Return [x, y] of the center of cell containing provided text 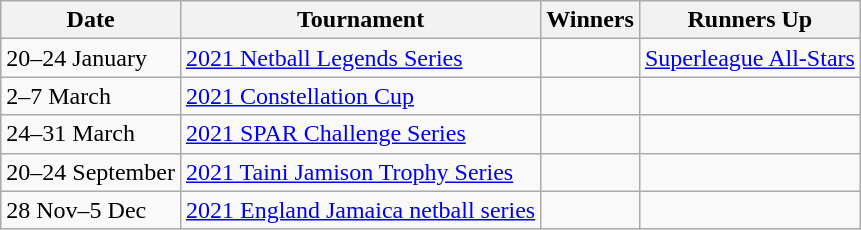
28 Nov–5 Dec [91, 210]
Tournament [360, 20]
24–31 March [91, 134]
Superleague All-Stars [750, 58]
Runners Up [750, 20]
20–24 January [91, 58]
2021 SPAR Challenge Series [360, 134]
2–7 March [91, 96]
2021 England Jamaica netball series [360, 210]
Winners [590, 20]
20–24 September [91, 172]
2021 Constellation Cup [360, 96]
2021 Taini Jamison Trophy Series [360, 172]
2021 Netball Legends Series [360, 58]
Date [91, 20]
